Detect which cell encompasses the target text, then output its [x, y] center coordinate. 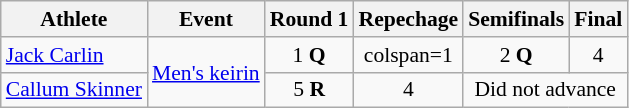
Callum Skinner [74, 90]
Did not advance [545, 90]
5 R [310, 90]
Event [206, 19]
Semifinals [516, 19]
Men's keirin [206, 72]
Round 1 [310, 19]
2 Q [516, 55]
Jack Carlin [74, 55]
colspan=1 [408, 55]
Repechage [408, 19]
Final [598, 19]
1 Q [310, 55]
Athlete [74, 19]
